Capture the cell that displays the provided text and extract its [x, y] central coordinate. 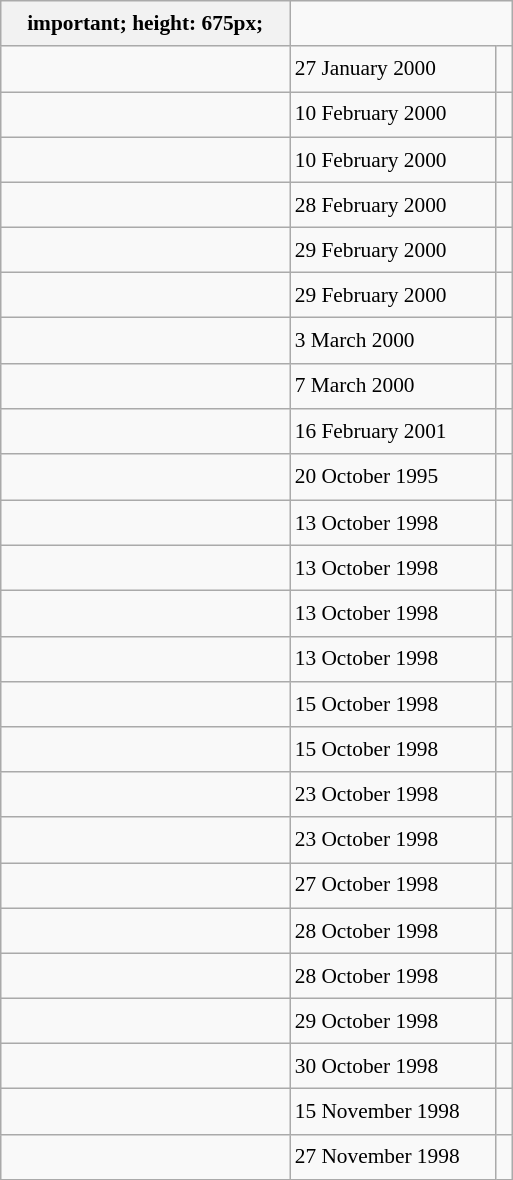
30 October 1998 [392, 1066]
29 October 1998 [392, 1020]
27 January 2000 [392, 68]
27 November 1998 [392, 1156]
3 March 2000 [392, 340]
7 March 2000 [392, 386]
20 October 1995 [392, 478]
28 February 2000 [392, 204]
27 October 1998 [392, 884]
16 February 2001 [392, 430]
important; height: 675px; [146, 24]
15 November 1998 [392, 1112]
